Determine the (x, y) coordinate at the center of the cell enclosing the given text.  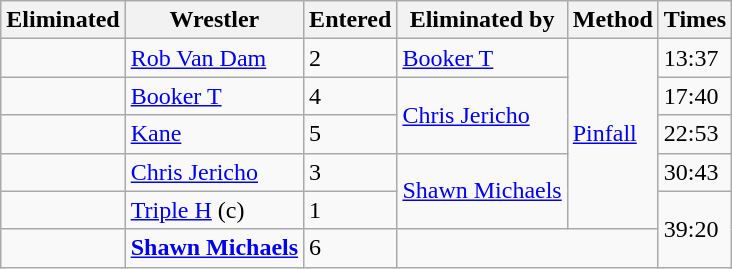
13:37 (694, 58)
Eliminated (63, 20)
6 (350, 248)
5 (350, 134)
Rob Van Dam (214, 58)
Eliminated by (482, 20)
Triple H (c) (214, 210)
Method (612, 20)
Wrestler (214, 20)
17:40 (694, 96)
Pinfall (612, 134)
1 (350, 210)
4 (350, 96)
30:43 (694, 172)
3 (350, 172)
39:20 (694, 229)
Entered (350, 20)
Times (694, 20)
22:53 (694, 134)
Kane (214, 134)
2 (350, 58)
